Find where the given text appears and provide that cell's center as [X, Y] coordinate. 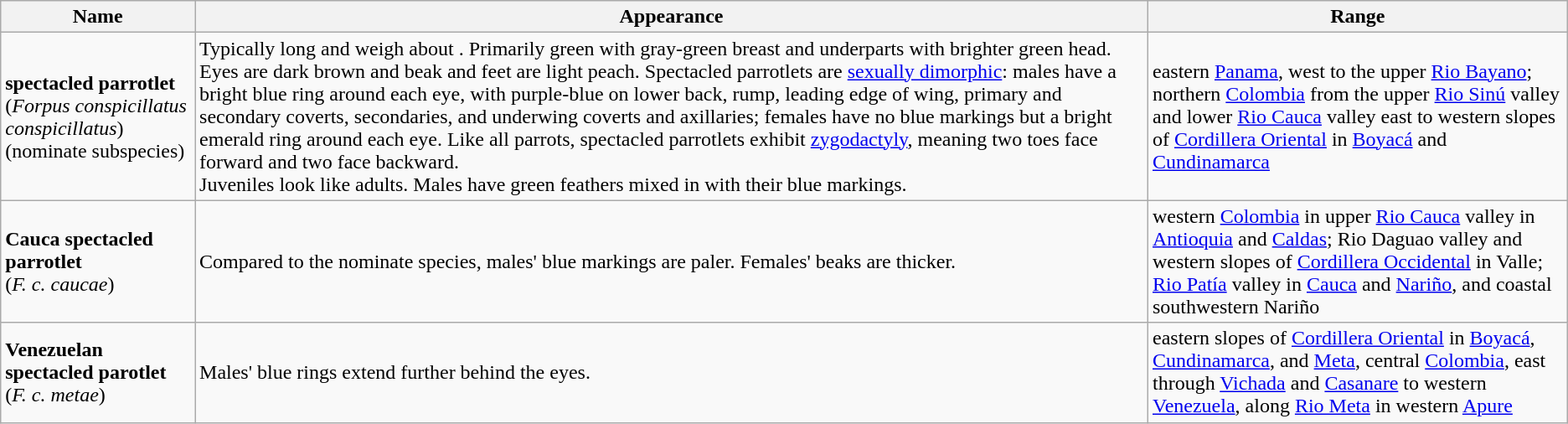
Males' blue rings extend further behind the eyes. [672, 372]
Compared to the nominate species, males' blue markings are paler. Females' beaks are thicker. [672, 261]
Name [98, 17]
Appearance [672, 17]
spectacled parrotlet(Forpus conspicillatus conspicillatus) (nominate subspecies) [98, 116]
Venezuelan spectacled parotlet(F. c. metae) [98, 372]
Range [1357, 17]
Cauca spectacled parrotlet(F. c. caucae) [98, 261]
